Search for the cell housing the specified text and yield its (x, y) center coordinate. 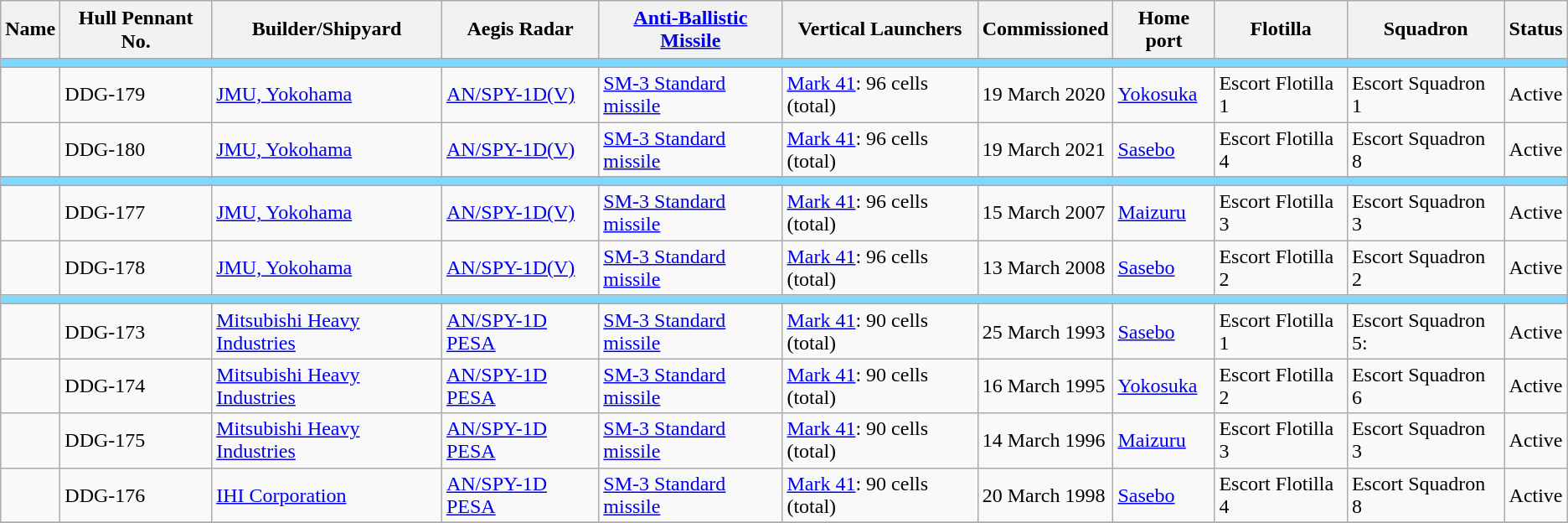
20 March 1998 (1045, 495)
DDG-173 (136, 332)
Name (30, 30)
19 March 2020 (1045, 94)
DDG-180 (136, 149)
Home port (1164, 30)
Squadron (1426, 30)
DDG-174 (136, 386)
DDG-179 (136, 94)
16 March 1995 (1045, 386)
13 March 2008 (1045, 268)
IHI Corporation (327, 495)
Aegis Radar (519, 30)
Status (1536, 30)
DDG-177 (136, 213)
Hull Pennant No. (136, 30)
25 March 1993 (1045, 332)
14 March 1996 (1045, 441)
Escort Squadron 6 (1426, 386)
15 March 2007 (1045, 213)
DDG-175 (136, 441)
Escort Squadron 5: (1426, 332)
Vertical Launchers (879, 30)
Flotilla (1281, 30)
Builder/Shipyard (327, 30)
Anti-Ballistic Missile (690, 30)
Escort Squadron 2 (1426, 268)
Escort Squadron 1 (1426, 94)
19 March 2021 (1045, 149)
Commissioned (1045, 30)
DDG-178 (136, 268)
DDG-176 (136, 495)
